From the cell containing the given text, extract its center point as (x, y) coordinate. 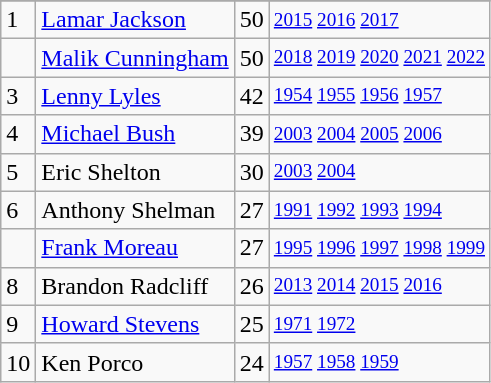
2003 2004 2005 2006 (379, 134)
Lenny Lyles (135, 96)
Frank Moreau (135, 248)
24 (252, 362)
2015 2016 2017 (379, 20)
25 (252, 324)
6 (18, 210)
26 (252, 286)
Anthony Shelman (135, 210)
39 (252, 134)
Brandon Radcliff (135, 286)
10 (18, 362)
Malik Cunningham (135, 58)
2003 2004 (379, 172)
42 (252, 96)
Ken Porco (135, 362)
8 (18, 286)
1971 1972 (379, 324)
Eric Shelton (135, 172)
Michael Bush (135, 134)
30 (252, 172)
1991 1992 1993 1994 (379, 210)
Lamar Jackson (135, 20)
3 (18, 96)
1 (18, 20)
1954 1955 1956 1957 (379, 96)
1957 1958 1959 (379, 362)
9 (18, 324)
5 (18, 172)
2018 2019 2020 2021 2022 (379, 58)
1995 1996 1997 1998 1999 (379, 248)
Howard Stevens (135, 324)
4 (18, 134)
2013 2014 2015 2016 (379, 286)
